Output the [X, Y] coordinate of the center of the cell containing the given text.  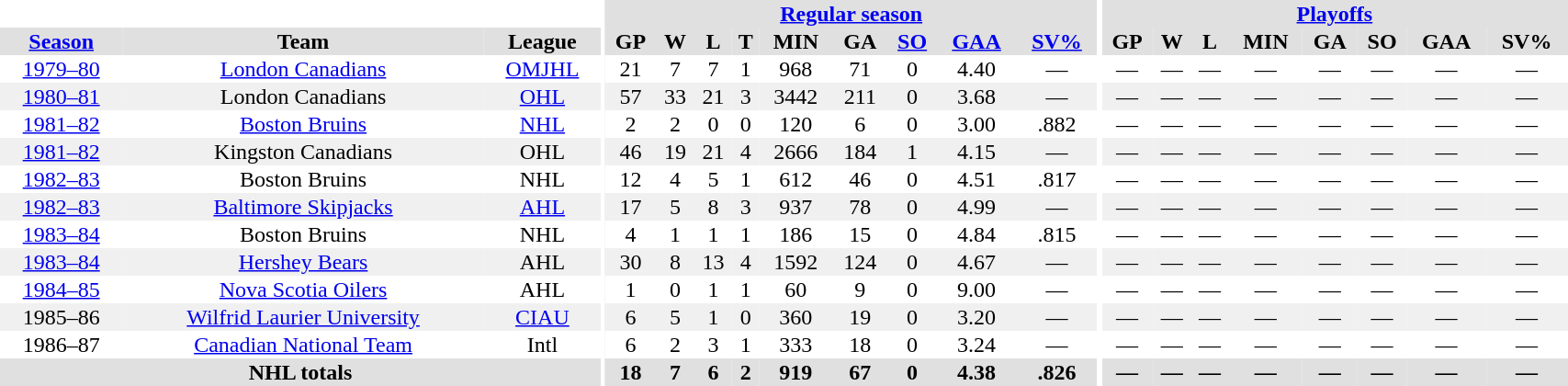
NHL totals [300, 372]
.815 [1056, 234]
.826 [1056, 372]
124 [860, 262]
Regular season [852, 14]
4.15 [976, 152]
3.00 [976, 124]
CIAU [542, 317]
211 [860, 96]
186 [795, 234]
Intl [542, 345]
4.51 [976, 179]
17 [631, 207]
Playoffs [1334, 14]
T [746, 41]
360 [795, 317]
1592 [795, 262]
937 [795, 207]
4.38 [976, 372]
Nova Scotia Oilers [303, 289]
15 [860, 234]
3.24 [976, 345]
9 [860, 289]
120 [795, 124]
78 [860, 207]
OMJHL [542, 69]
4.99 [976, 207]
Baltimore Skipjacks [303, 207]
1979–80 [61, 69]
1985–86 [61, 317]
.817 [1056, 179]
Team [303, 41]
333 [795, 345]
184 [860, 152]
57 [631, 96]
.882 [1056, 124]
60 [795, 289]
Canadian National Team [303, 345]
3442 [795, 96]
1986–87 [61, 345]
3.68 [976, 96]
Kingston Canadians [303, 152]
30 [631, 262]
1984–85 [61, 289]
33 [674, 96]
9.00 [976, 289]
71 [860, 69]
4.84 [976, 234]
2666 [795, 152]
13 [713, 262]
Season [61, 41]
612 [795, 179]
3.20 [976, 317]
Wilfrid Laurier University [303, 317]
968 [795, 69]
67 [860, 372]
4.67 [976, 262]
1980–81 [61, 96]
4.40 [976, 69]
Hershey Bears [303, 262]
12 [631, 179]
919 [795, 372]
League [542, 41]
